Scan for the cell matching the given text and deliver its (X, Y) coordinate at center. 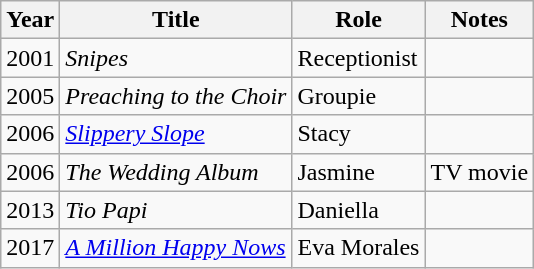
2017 (30, 248)
Jasmine (358, 172)
2005 (30, 96)
Stacy (358, 134)
Tio Papi (176, 210)
Preaching to the Choir (176, 96)
Snipes (176, 58)
TV movie (480, 172)
Groupie (358, 96)
A Million Happy Nows (176, 248)
2001 (30, 58)
Daniella (358, 210)
The Wedding Album (176, 172)
Notes (480, 20)
Year (30, 20)
Slippery Slope (176, 134)
Eva Morales (358, 248)
Role (358, 20)
Title (176, 20)
Receptionist (358, 58)
2013 (30, 210)
